Extract the [X, Y] coordinate from the center of the cell holding the provided text.  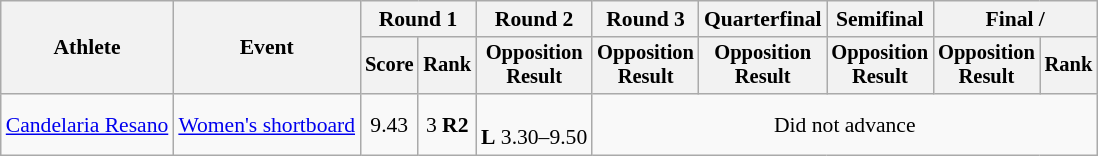
Score [389, 66]
Quarterfinal [763, 19]
Athlete [88, 48]
Round 2 [534, 19]
Women's shortboard [266, 124]
Candelaria Resano [88, 124]
9.43 [389, 124]
Did not advance [844, 124]
Final / [1015, 19]
Round 1 [418, 19]
Event [266, 48]
3 R2 [447, 124]
Semifinal [880, 19]
L 3.30–9.50 [534, 124]
Round 3 [646, 19]
